Identify which cell holds the provided text, then report its (x, y) central coordinate. 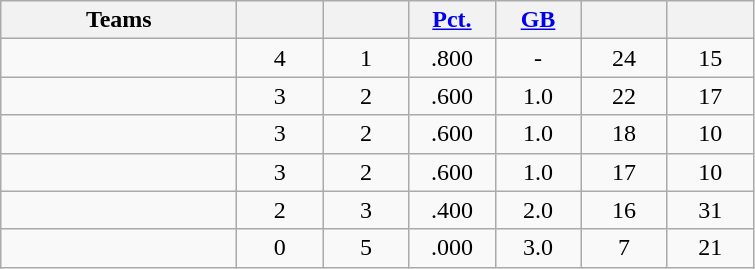
16 (624, 210)
- (538, 58)
.800 (452, 58)
.000 (452, 248)
.400 (452, 210)
24 (624, 58)
1 (366, 58)
5 (366, 248)
15 (710, 58)
3.0 (538, 248)
4 (280, 58)
22 (624, 96)
7 (624, 248)
GB (538, 20)
Pct. (452, 20)
Teams (119, 20)
31 (710, 210)
21 (710, 248)
0 (280, 248)
18 (624, 134)
2.0 (538, 210)
